Provide the (X, Y) coordinate of the cell's center where the given text is located.  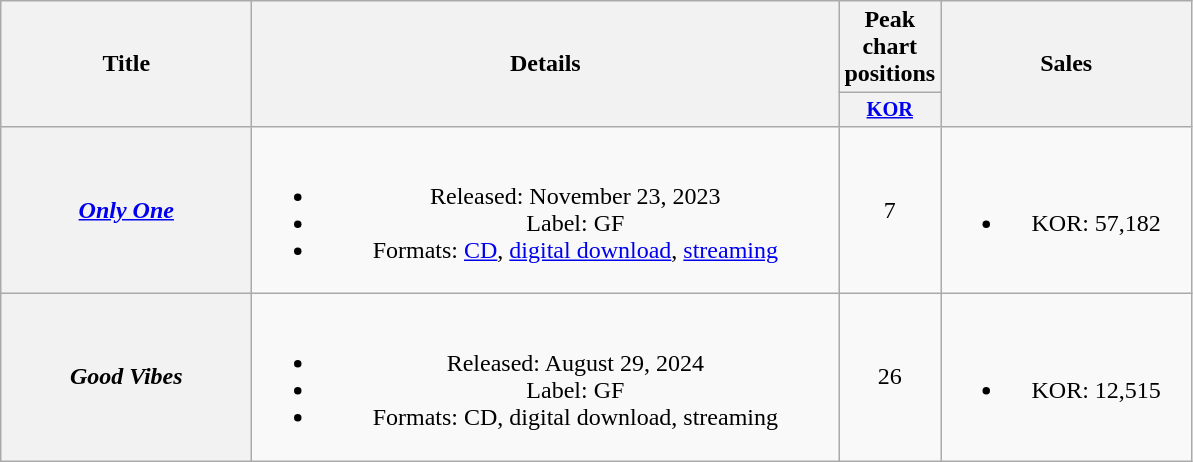
Title (126, 64)
Sales (1066, 64)
Details (546, 64)
KOR: 57,182 (1066, 210)
Good Vibes (126, 378)
Peak chart positions (890, 47)
KOR: 12,515 (1066, 378)
KOR (890, 110)
Released: August 29, 2024Label: GFFormats: CD, digital download, streaming (546, 378)
7 (890, 210)
Released: November 23, 2023Label: GFFormats: CD, digital download, streaming (546, 210)
26 (890, 378)
Only One (126, 210)
